From the cell containing the given text, extract its center point as [x, y] coordinate. 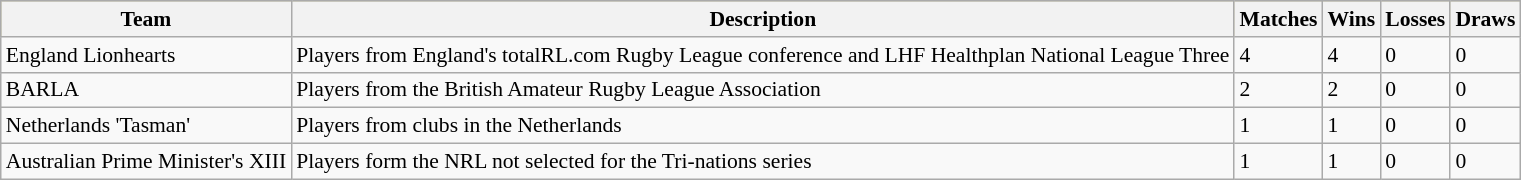
Players form the NRL not selected for the Tri-nations series [762, 162]
Players from the British Amateur Rugby League Association [762, 90]
Players from England's totalRL.com Rugby League conference and LHF Healthplan National League Three [762, 55]
Draws [1485, 19]
England Lionhearts [146, 55]
Australian Prime Minister's XIII [146, 162]
Players from clubs in the Netherlands [762, 126]
Description [762, 19]
Team [146, 19]
Netherlands 'Tasman' [146, 126]
Matches [1278, 19]
Wins [1352, 19]
Losses [1415, 19]
BARLA [146, 90]
